Return (X, Y) of the center of cell containing provided text 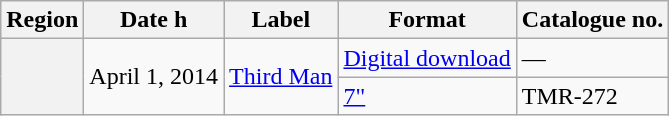
Catalogue no. (592, 20)
Date h (154, 20)
Third Man (281, 77)
TMR-272 (592, 96)
— (592, 58)
Label (281, 20)
Digital download (427, 58)
Region (42, 20)
7" (427, 96)
April 1, 2014 (154, 77)
Format (427, 20)
